Return the [x, y] coordinate for the center point of the cell that contains the specified text.  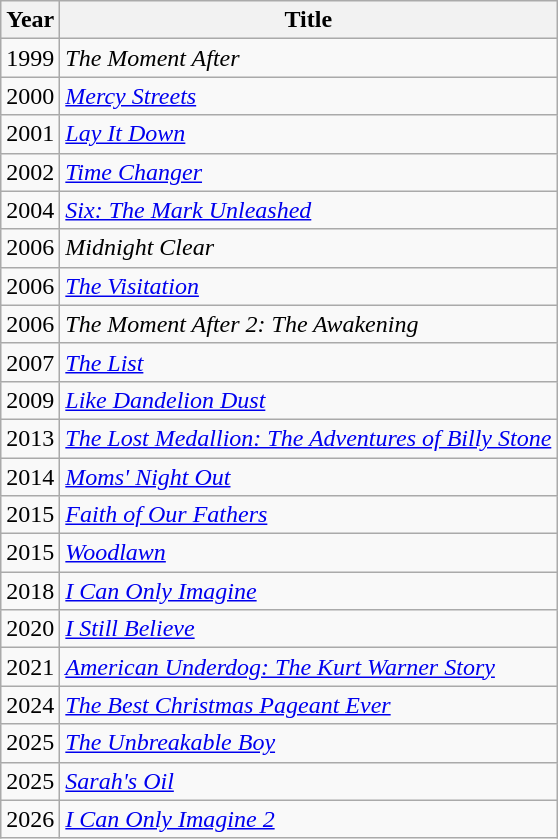
2009 [30, 400]
Like Dandelion Dust [308, 400]
2020 [30, 629]
Mercy Streets [308, 96]
Six: The Mark Unleashed [308, 210]
Year [30, 20]
The Best Christmas Pageant Ever [308, 705]
Sarah's Oil [308, 781]
Moms' Night Out [308, 477]
2002 [30, 172]
2024 [30, 705]
2001 [30, 134]
Title [308, 20]
The Moment After [308, 58]
Faith of Our Fathers [308, 515]
Woodlawn [308, 553]
2014 [30, 477]
I Can Only Imagine [308, 591]
2021 [30, 667]
The Lost Medallion: The Adventures of Billy Stone [308, 438]
Time Changer [308, 172]
I Still Believe [308, 629]
2013 [30, 438]
2026 [30, 819]
Lay It Down [308, 134]
Midnight Clear [308, 248]
2007 [30, 362]
2018 [30, 591]
2000 [30, 96]
American Underdog: The Kurt Warner Story [308, 667]
The Unbreakable Boy [308, 743]
The Visitation [308, 286]
2004 [30, 210]
The List [308, 362]
1999 [30, 58]
I Can Only Imagine 2 [308, 819]
The Moment After 2: The Awakening [308, 324]
